Pinpoint the cell where the given text exists, returning its (X, Y) midpoint coordinate. 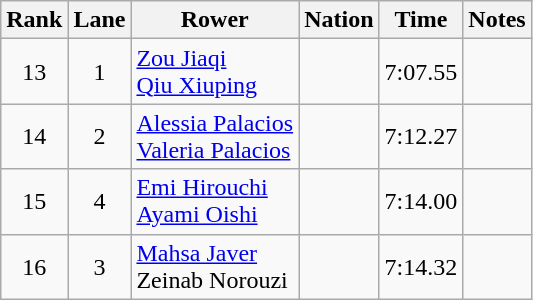
16 (34, 266)
2 (100, 136)
3 (100, 266)
4 (100, 202)
Rank (34, 20)
Alessia PalaciosValeria Palacios (215, 136)
Time (421, 20)
Zou JiaqiQiu Xiuping (215, 72)
7:07.55 (421, 72)
13 (34, 72)
Rower (215, 20)
7:14.32 (421, 266)
14 (34, 136)
1 (100, 72)
7:14.00 (421, 202)
Nation (339, 20)
7:12.27 (421, 136)
Notes (497, 20)
15 (34, 202)
Mahsa JaverZeinab Norouzi (215, 266)
Lane (100, 20)
Emi HirouchiAyami Oishi (215, 202)
